For the text-containing cell, return its midpoint in (x, y) coordinate format. 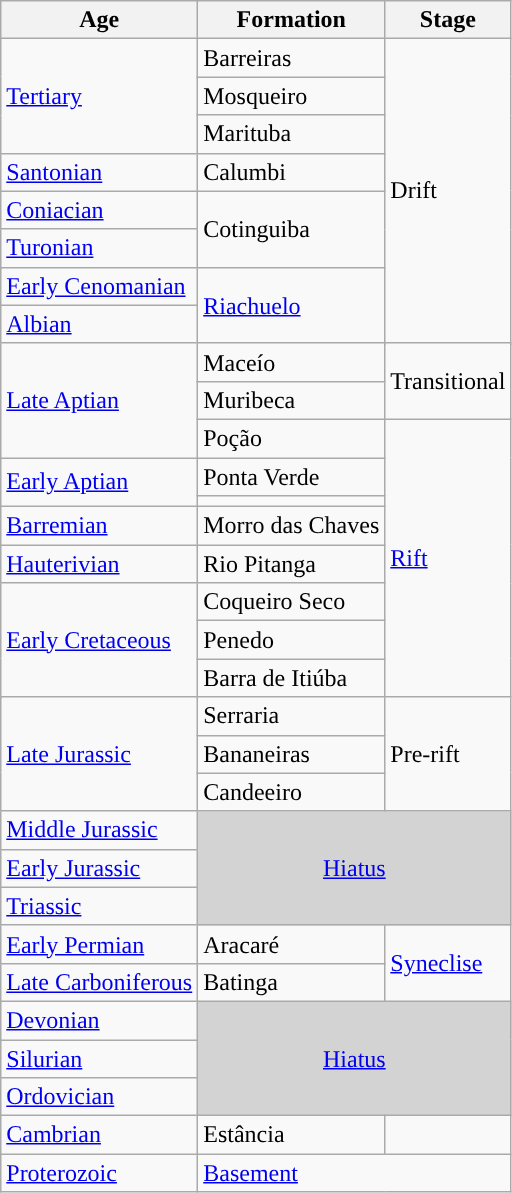
Early Cretaceous (100, 640)
Syneclise (448, 963)
Hauterivian (100, 564)
Formation (292, 20)
Calumbi (292, 172)
Age (100, 20)
Turonian (100, 248)
Triassic (100, 906)
Marituba (292, 134)
Pre-rift (448, 754)
Aracaré (292, 944)
Maceío (292, 362)
Silurian (100, 1059)
Early Permian (100, 944)
Coniacian (100, 210)
Ordovician (100, 1097)
Cotinguiba (292, 229)
Late Carboniferous (100, 982)
Cambrian (100, 1135)
Tertiary (100, 96)
Candeeiro (292, 792)
Muribeca (292, 400)
Basement (354, 1173)
Drift (448, 191)
Bananeiras (292, 754)
Early Jurassic (100, 868)
Estância (292, 1135)
Penedo (292, 640)
Late Jurassic (100, 754)
Stage (448, 20)
Coqueiro Seco (292, 602)
Santonian (100, 172)
Proterozoic (100, 1173)
Transitional (448, 381)
Riachuelo (292, 305)
Middle Jurassic (100, 830)
Early Cenomanian (100, 286)
Late Aptian (100, 400)
Albian (100, 324)
Poção (292, 438)
Barreiras (292, 58)
Barra de Itiúba (292, 678)
Rio Pitanga (292, 564)
Serraria (292, 716)
Devonian (100, 1020)
Mosqueiro (292, 96)
Rift (448, 558)
Morro das Chaves (292, 526)
Barremian (100, 526)
Ponta Verde (292, 477)
Early Aptian (100, 482)
Batinga (292, 982)
